Output the [x, y] coordinate of the center of the cell containing the given text.  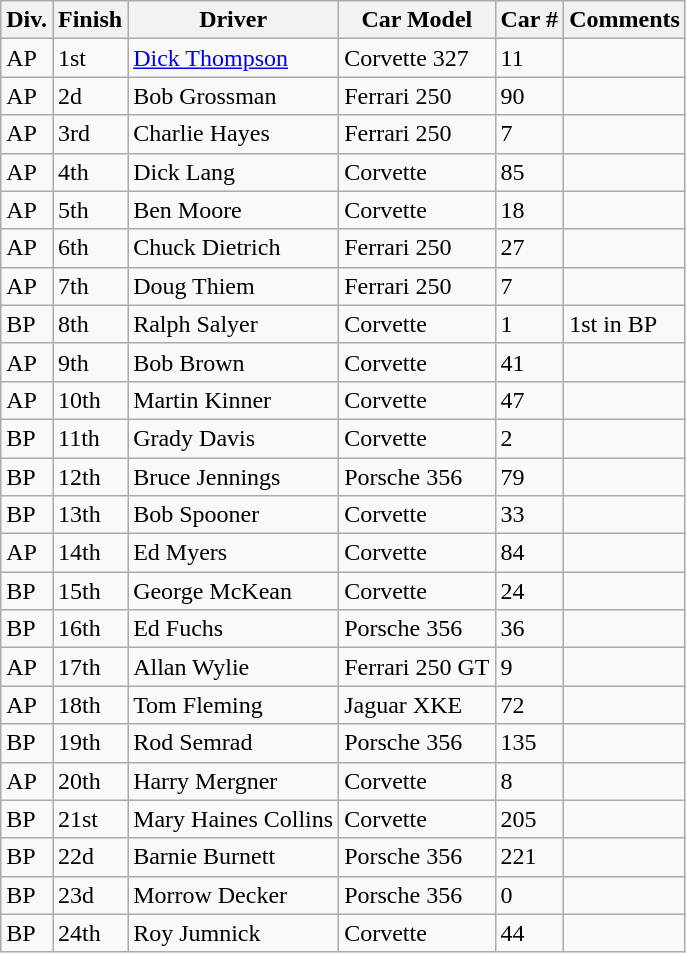
14th [90, 553]
Ben Moore [234, 210]
24th [90, 933]
Finish [90, 20]
79 [530, 477]
Tom Fleming [234, 705]
Corvette 327 [417, 58]
Ferrari 250 GT [417, 667]
17th [90, 667]
205 [530, 819]
6th [90, 248]
3rd [90, 134]
24 [530, 591]
9th [90, 362]
Allan Wylie [234, 667]
Bob Brown [234, 362]
7th [90, 286]
2 [530, 438]
10th [90, 400]
1st [90, 58]
Bruce Jennings [234, 477]
4th [90, 172]
16th [90, 629]
72 [530, 705]
22d [90, 857]
Doug Thiem [234, 286]
Mary Haines Collins [234, 819]
Dick Thompson [234, 58]
0 [530, 895]
13th [90, 515]
33 [530, 515]
84 [530, 553]
8 [530, 781]
Dick Lang [234, 172]
221 [530, 857]
Chuck Dietrich [234, 248]
90 [530, 96]
135 [530, 743]
Harry Mergner [234, 781]
Bob Grossman [234, 96]
15th [90, 591]
23d [90, 895]
9 [530, 667]
Morrow Decker [234, 895]
Driver [234, 20]
2d [90, 96]
Ed Myers [234, 553]
20th [90, 781]
Bob Spooner [234, 515]
Martin Kinner [234, 400]
Div. [27, 20]
Barnie Burnett [234, 857]
Jaguar XKE [417, 705]
18 [530, 210]
44 [530, 933]
36 [530, 629]
5th [90, 210]
21st [90, 819]
Roy Jumnick [234, 933]
18th [90, 705]
Car # [530, 20]
Ralph Salyer [234, 324]
George McKean [234, 591]
11th [90, 438]
Comments [625, 20]
Car Model [417, 20]
Charlie Hayes [234, 134]
1st in BP [625, 324]
12th [90, 477]
85 [530, 172]
19th [90, 743]
Rod Semrad [234, 743]
Grady Davis [234, 438]
11 [530, 58]
1 [530, 324]
8th [90, 324]
47 [530, 400]
Ed Fuchs [234, 629]
27 [530, 248]
41 [530, 362]
